Determine the (x, y) coordinate at the center of the cell enclosing the given text.  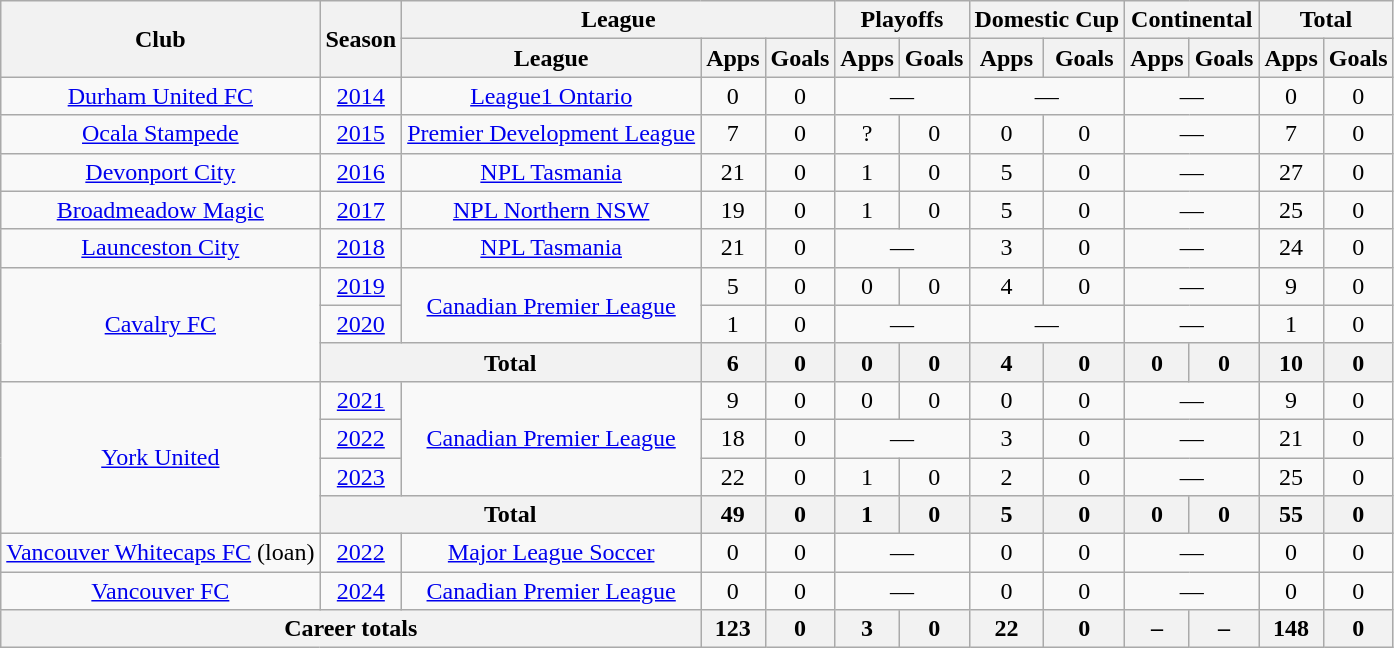
2018 (361, 248)
Domestic Cup (1047, 20)
2 (1006, 477)
2016 (361, 172)
2020 (361, 324)
2024 (361, 591)
2014 (361, 96)
Devonport City (160, 172)
24 (1291, 248)
2015 (361, 134)
49 (733, 515)
Playoffs (902, 20)
Continental (1192, 20)
Durham United FC (160, 96)
Club (160, 39)
York United (160, 457)
Cavalry FC (160, 324)
Vancouver Whitecaps FC (loan) (160, 553)
Launceston City (160, 248)
55 (1291, 515)
NPL Northern NSW (552, 210)
148 (1291, 629)
Broadmeadow Magic (160, 210)
2021 (361, 400)
27 (1291, 172)
Premier Development League (552, 134)
? (867, 134)
Major League Soccer (552, 553)
2017 (361, 210)
Career totals (351, 629)
League1 Ontario (552, 96)
2023 (361, 477)
2019 (361, 286)
18 (733, 438)
Season (361, 39)
10 (1291, 362)
Vancouver FC (160, 591)
19 (733, 210)
Ocala Stampede (160, 134)
6 (733, 362)
123 (733, 629)
